Search for the cell housing the specified text and yield its [x, y] center coordinate. 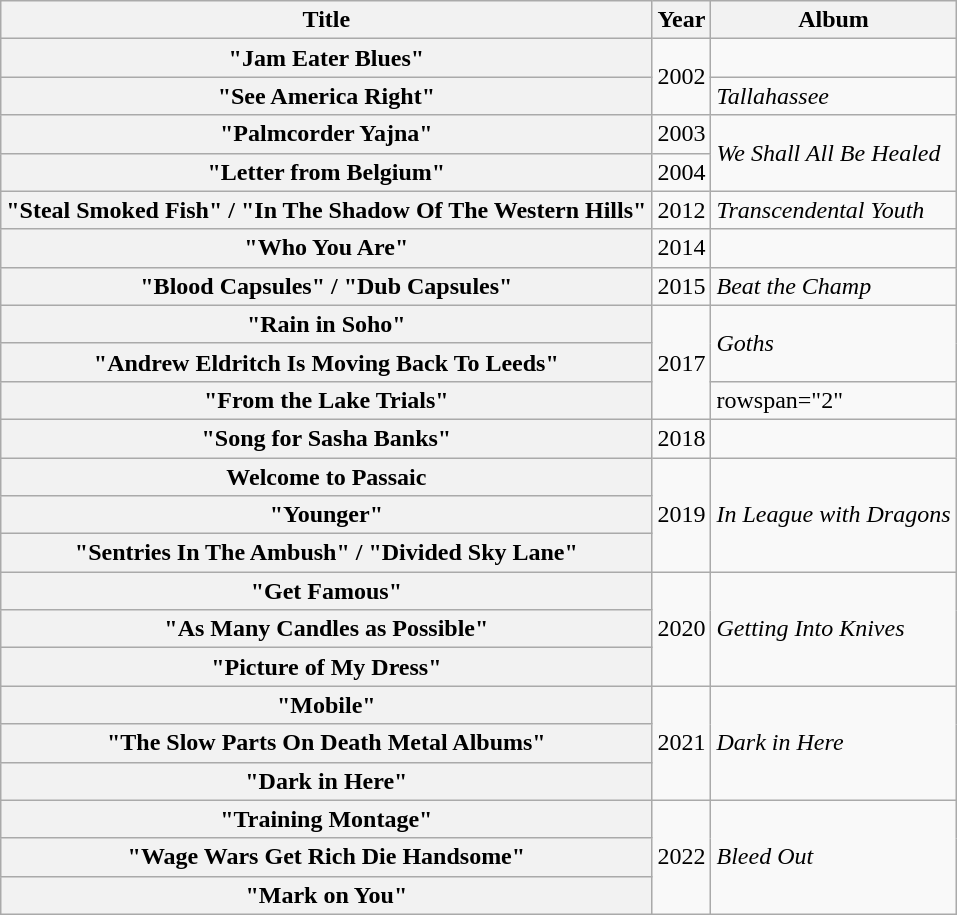
2018 [682, 438]
"See America Right" [326, 96]
"Younger" [326, 515]
Title [326, 20]
2019 [682, 515]
"Palmcorder Yajna" [326, 134]
"Mobile" [326, 705]
"Dark in Here" [326, 781]
"Who You Are" [326, 248]
We Shall All Be Healed [834, 153]
Bleed Out [834, 857]
2012 [682, 210]
Dark in Here [834, 743]
"Rain in Soho" [326, 324]
"Steal Smoked Fish" / "In The Shadow Of The Western Hills" [326, 210]
rowspan="2" [834, 400]
2021 [682, 743]
"Wage Wars Get Rich Die Handsome" [326, 857]
Goths [834, 343]
"Blood Capsules" / "Dub Capsules" [326, 286]
Transcendental Youth [834, 210]
2020 [682, 629]
"The Slow Parts On Death Metal Albums" [326, 743]
Beat the Champ [834, 286]
2003 [682, 134]
"Sentries In The Ambush" / "Divided Sky Lane" [326, 553]
"Mark on You" [326, 895]
2002 [682, 77]
Welcome to Passaic [326, 477]
"Song for Sasha Banks" [326, 438]
2004 [682, 172]
"As Many Candles as Possible" [326, 629]
"Picture of My Dress" [326, 667]
2022 [682, 857]
Album [834, 20]
2015 [682, 286]
In League with Dragons [834, 515]
"Letter from Belgium" [326, 172]
"Andrew Eldritch Is Moving Back To Leeds" [326, 362]
Getting Into Knives [834, 629]
Tallahassee [834, 96]
Year [682, 20]
"Get Famous" [326, 591]
2014 [682, 248]
"Training Montage" [326, 819]
"Jam Eater Blues" [326, 58]
2017 [682, 362]
"From the Lake Trials" [326, 400]
